Find where the given text appears and provide that cell's center as (X, Y) coordinate. 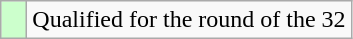
Qualified for the round of the 32 (189, 20)
